Determine the [X, Y] coordinate at the center of the cell enclosing the given text.  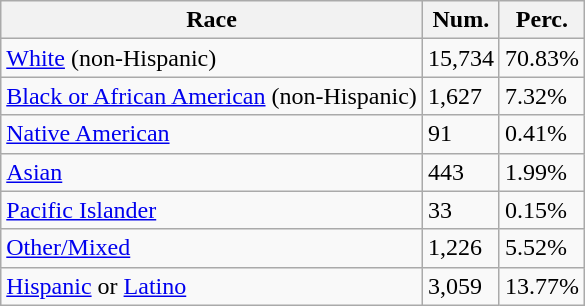
15,734 [460, 58]
91 [460, 134]
0.15% [542, 210]
33 [460, 210]
Pacific Islander [212, 210]
1,226 [460, 248]
Hispanic or Latino [212, 286]
1.99% [542, 172]
7.32% [542, 96]
443 [460, 172]
Black or African American (non-Hispanic) [212, 96]
Other/Mixed [212, 248]
Asian [212, 172]
Race [212, 20]
Num. [460, 20]
White (non-Hispanic) [212, 58]
13.77% [542, 286]
0.41% [542, 134]
5.52% [542, 248]
Native American [212, 134]
3,059 [460, 286]
Perc. [542, 20]
70.83% [542, 58]
1,627 [460, 96]
